From the cell containing the given text, extract its center point as [X, Y] coordinate. 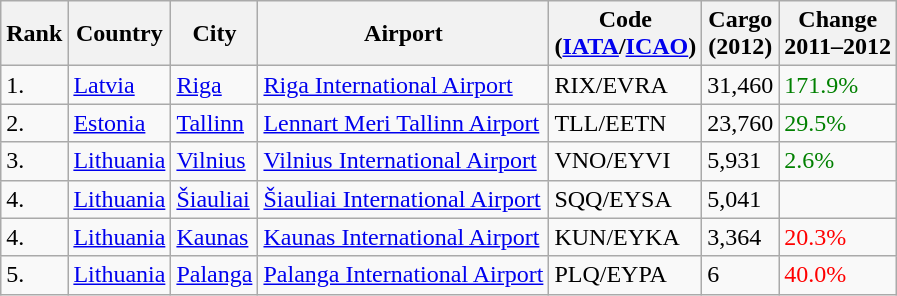
6 [740, 275]
Estonia [120, 123]
Tallinn [214, 123]
40.0% [838, 275]
PLQ/EYPA [626, 275]
5,041 [740, 199]
RIX/EVRA [626, 85]
VNO/EYVI [626, 161]
Airport [404, 34]
Latvia [120, 85]
Kaunas [214, 237]
Palanga International Airport [404, 275]
3,364 [740, 237]
SQQ/EYSA [626, 199]
29.5% [838, 123]
Šiauliai [214, 199]
Code(IATA/ICAO) [626, 34]
31,460 [740, 85]
Cargo(2012) [740, 34]
Riga [214, 85]
5. [34, 275]
1. [34, 85]
TLL/EETN [626, 123]
2. [34, 123]
Change2011–2012 [838, 34]
Riga International Airport [404, 85]
Lennart Meri Tallinn Airport [404, 123]
2.6% [838, 161]
20.3% [838, 237]
Vilnius [214, 161]
5,931 [740, 161]
3. [34, 161]
KUN/EYKA [626, 237]
Šiauliai International Airport [404, 199]
City [214, 34]
Palanga [214, 275]
Vilnius International Airport [404, 161]
Kaunas International Airport [404, 237]
Rank [34, 34]
Country [120, 34]
171.9% [838, 85]
23,760 [740, 123]
